Locate the cell with the specified text and output its [x, y] center coordinate. 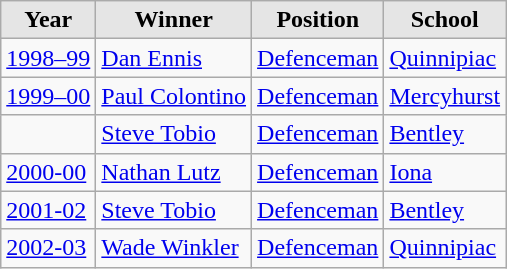
1999–00 [48, 96]
2001-02 [48, 210]
Position [318, 20]
Mercyhurst [445, 96]
Dan Ennis [174, 58]
Wade Winkler [174, 248]
2002-03 [48, 248]
School [445, 20]
2000-00 [48, 172]
Iona [445, 172]
1998–99 [48, 58]
Year [48, 20]
Nathan Lutz [174, 172]
Winner [174, 20]
Paul Colontino [174, 96]
